Find where the given text appears and provide that cell's center as [X, Y] coordinate. 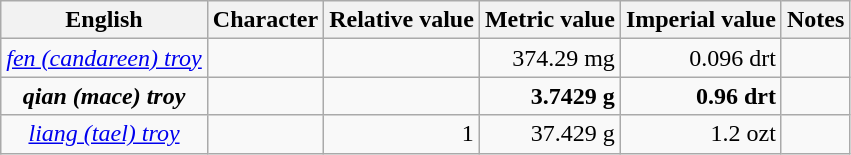
374.29 mg [550, 58]
Imperial value [700, 20]
fen (candareen) troy [104, 58]
0.96 drt [700, 96]
Metric value [550, 20]
37.429 g [550, 134]
English [104, 20]
3.7429 g [550, 96]
Character [265, 20]
0.096 drt [700, 58]
1.2 ozt [700, 134]
Notes [815, 20]
Relative value [402, 20]
qian (mace) troy [104, 96]
1 [402, 134]
liang (tael) troy [104, 134]
